Locate the cell with the specified text and output its [x, y] center coordinate. 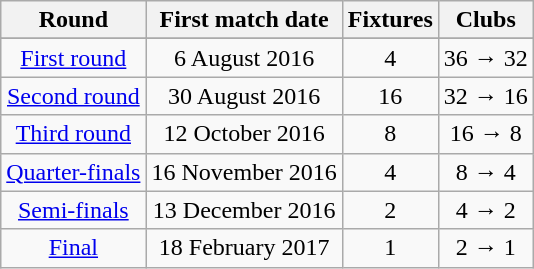
18 February 2017 [244, 248]
First round [74, 58]
30 August 2016 [244, 96]
16 November 2016 [244, 172]
8 → 4 [486, 172]
Quarter-finals [74, 172]
36 → 32 [486, 58]
2 [390, 210]
12 October 2016 [244, 134]
Fixtures [390, 20]
1 [390, 248]
Round [74, 20]
Clubs [486, 20]
6 August 2016 [244, 58]
First match date [244, 20]
32 → 16 [486, 96]
13 December 2016 [244, 210]
Semi-finals [74, 210]
16 [390, 96]
8 [390, 134]
Third round [74, 134]
16 → 8 [486, 134]
Final [74, 248]
4 → 2 [486, 210]
Second round [74, 96]
2 → 1 [486, 248]
